Return [x, y] of the center of cell containing provided text 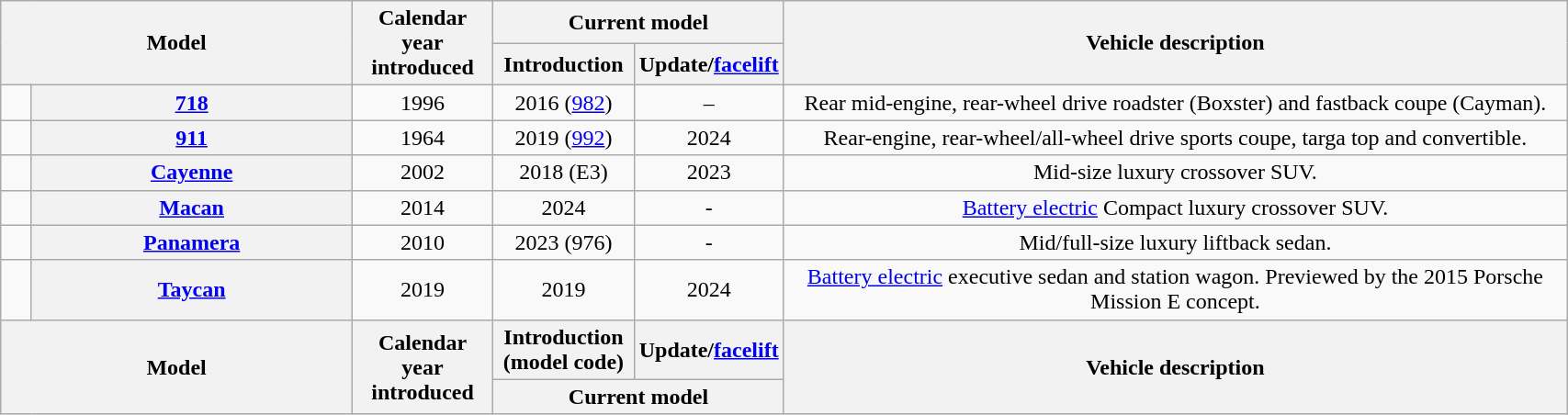
718 [191, 103]
Rear-engine, rear-wheel/all-wheel drive sports coupe, targa top and convertible. [1175, 138]
– [709, 103]
Battery electric executive sedan and station wagon. Previewed by the 2015 Porsche Mission E concept. [1175, 290]
2023 [709, 173]
2016 (982) [564, 103]
Mid-size luxury crossover SUV. [1175, 173]
Rear mid-engine, rear-wheel drive roadster (Boxster) and fastback coupe (Cayman). [1175, 103]
1964 [423, 138]
2018 (E3) [564, 173]
Mid/full-size luxury liftback sedan. [1175, 242]
2019 (992) [564, 138]
Macan [191, 207]
2014 [423, 207]
911 [191, 138]
2002 [423, 173]
2023 (976) [564, 242]
Introduction [564, 64]
1996 [423, 103]
Introduction (model code) [564, 349]
2010 [423, 242]
Battery electric Compact luxury crossover SUV. [1175, 207]
Taycan [191, 290]
Panamera [191, 242]
Cayenne [191, 173]
